Scan for the cell matching the given text and deliver its [X, Y] coordinate at center. 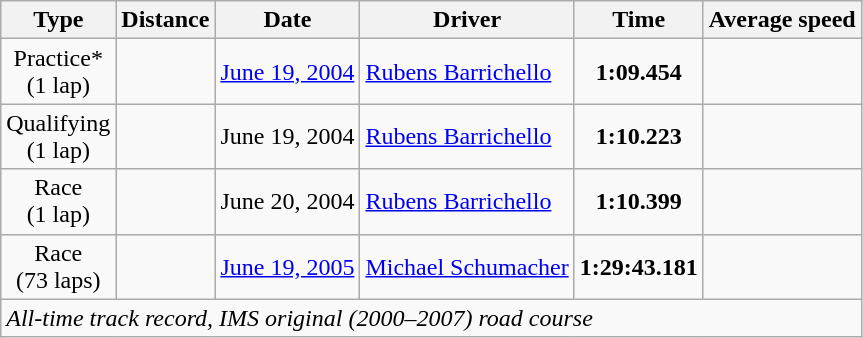
1:29:43.181 [638, 266]
1:10.223 [638, 136]
Distance [166, 20]
Practice*(1 lap) [58, 72]
Average speed [782, 20]
Qualifying(1 lap) [58, 136]
Date [288, 20]
Type [58, 20]
June 20, 2004 [288, 202]
June 19, 2005 [288, 266]
1:10.399 [638, 202]
1:09.454 [638, 72]
Michael Schumacher [467, 266]
Race(1 lap) [58, 202]
Race(73 laps) [58, 266]
Time [638, 20]
All-time track record, IMS original (2000–2007) road course [431, 318]
Driver [467, 20]
